For the text-containing cell, return its midpoint in (X, Y) coordinate format. 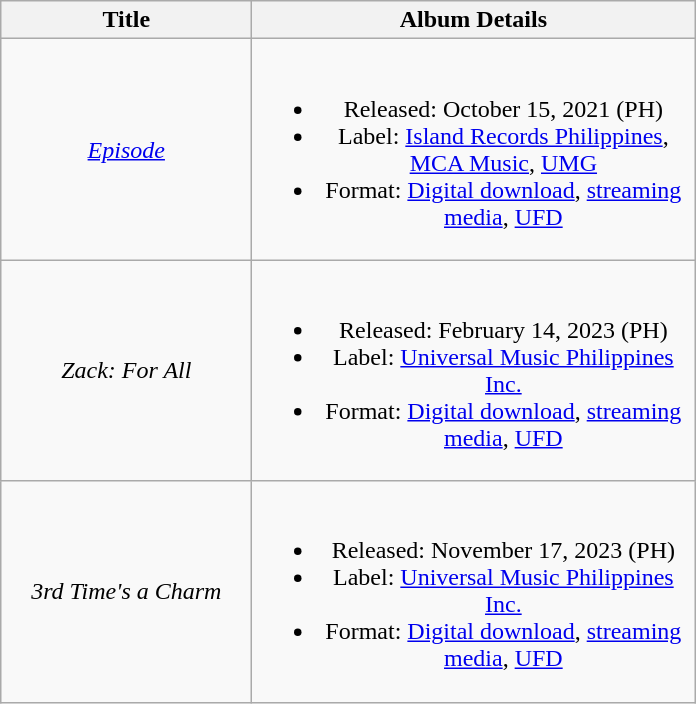
Released: October 15, 2021 (PH)Label: Island Records Philippines, MCA Music, UMGFormat: Digital download, streaming media, UFD (474, 150)
Episode (126, 150)
3rd Time's a Charm (126, 592)
Released: February 14, 2023 (PH)Label: Universal Music Philippines Inc.Format: Digital download, streaming media, UFD (474, 370)
Title (126, 20)
Zack: For All (126, 370)
Album Details (474, 20)
Released: November 17, 2023 (PH)Label: Universal Music Philippines Inc.Format: Digital download, streaming media, UFD (474, 592)
